Output the [x, y] coordinate of the center of the cell containing the given text.  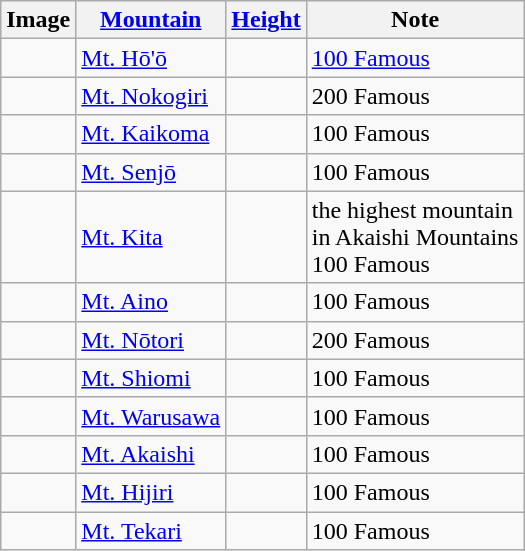
Mt. Nokogiri [151, 96]
Image [38, 20]
Mt. Akaishi [151, 454]
Mt. Nōtori [151, 340]
Note [415, 20]
Mt. Aino [151, 302]
Mt. Warusawa [151, 416]
Mt. Senjō [151, 172]
the highest mountainin Akaishi Mountains100 Famous [415, 237]
Mt. Shiomi [151, 378]
Mt. Hijiri [151, 492]
Mt. Kita [151, 237]
Mountain [151, 20]
Mt. Kaikoma [151, 134]
Mt. Hō'ō [151, 58]
Mt. Tekari [151, 531]
Height [266, 20]
